Locate the cell with the specified text and output its [X, Y] center coordinate. 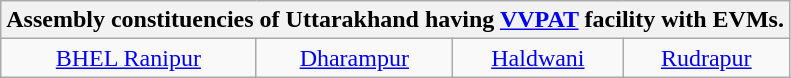
BHEL Ranipur [128, 58]
Haldwani [538, 58]
Assembly constituencies of Uttarakhand having VVPAT facility with EVMs. [396, 20]
Rudrapur [706, 58]
Dharampur [354, 58]
